Output the (X, Y) coordinate of the center of the cell containing the given text.  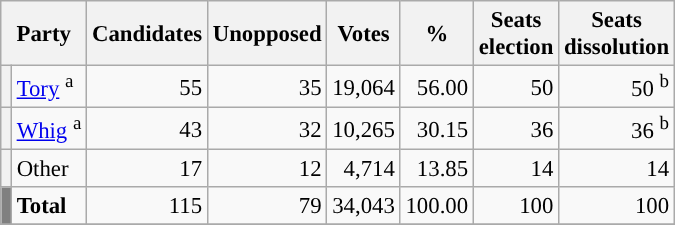
Whig a (48, 129)
Tory a (48, 87)
50 (516, 87)
10,265 (364, 129)
4,714 (364, 169)
50 b (617, 87)
Other (48, 169)
Unopposed (266, 34)
12 (266, 169)
13.85 (436, 169)
43 (148, 129)
56.00 (436, 87)
Party (44, 34)
% (436, 34)
Votes (364, 34)
19,064 (364, 87)
Candidates (148, 34)
55 (148, 87)
32 (266, 129)
35 (266, 87)
17 (148, 169)
30.15 (436, 129)
Seatselection (516, 34)
36 (516, 129)
Seatsdissolution (617, 34)
36 b (617, 129)
